Search for the cell housing the specified text and yield its [X, Y] center coordinate. 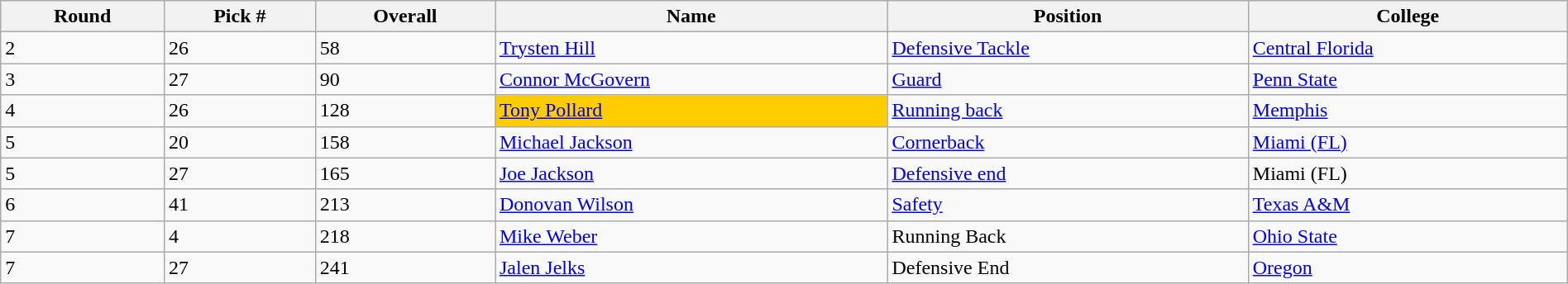
41 [240, 205]
Trysten Hill [691, 48]
Donovan Wilson [691, 205]
Cornerback [1068, 142]
Central Florida [1408, 48]
Penn State [1408, 79]
58 [405, 48]
Safety [1068, 205]
3 [83, 79]
Overall [405, 17]
Tony Pollard [691, 111]
20 [240, 142]
Pick # [240, 17]
90 [405, 79]
Running Back [1068, 236]
Name [691, 17]
Running back [1068, 111]
Connor McGovern [691, 79]
128 [405, 111]
Defensive End [1068, 267]
241 [405, 267]
213 [405, 205]
Jalen Jelks [691, 267]
Round [83, 17]
Defensive end [1068, 173]
Ohio State [1408, 236]
Memphis [1408, 111]
Oregon [1408, 267]
218 [405, 236]
Michael Jackson [691, 142]
Defensive Tackle [1068, 48]
Mike Weber [691, 236]
6 [83, 205]
College [1408, 17]
Texas A&M [1408, 205]
Joe Jackson [691, 173]
2 [83, 48]
Position [1068, 17]
Guard [1068, 79]
165 [405, 173]
158 [405, 142]
